Search for the cell housing the specified text and yield its [X, Y] center coordinate. 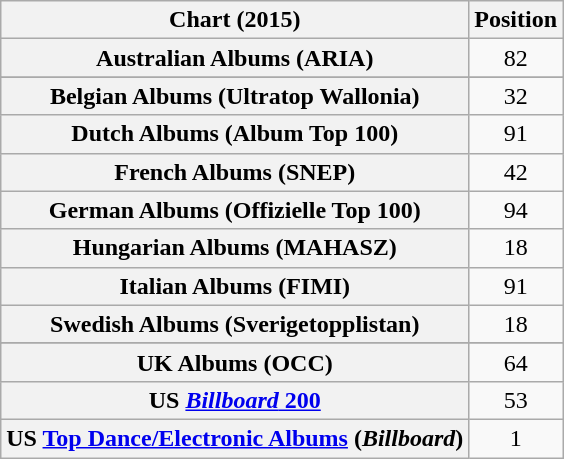
French Albums (SNEP) [235, 172]
US Billboard 200 [235, 400]
Position [516, 20]
Hungarian Albums (MAHASZ) [235, 248]
94 [516, 210]
UK Albums (OCC) [235, 362]
42 [516, 172]
53 [516, 400]
Italian Albums (FIMI) [235, 286]
64 [516, 362]
German Albums (Offizielle Top 100) [235, 210]
32 [516, 96]
1 [516, 438]
US Top Dance/Electronic Albums (Billboard) [235, 438]
Australian Albums (ARIA) [235, 58]
82 [516, 58]
Belgian Albums (Ultratop Wallonia) [235, 96]
Swedish Albums (Sverigetopplistan) [235, 324]
Chart (2015) [235, 20]
Dutch Albums (Album Top 100) [235, 134]
